Extract the [x, y] coordinate from the center of the cell holding the provided text.  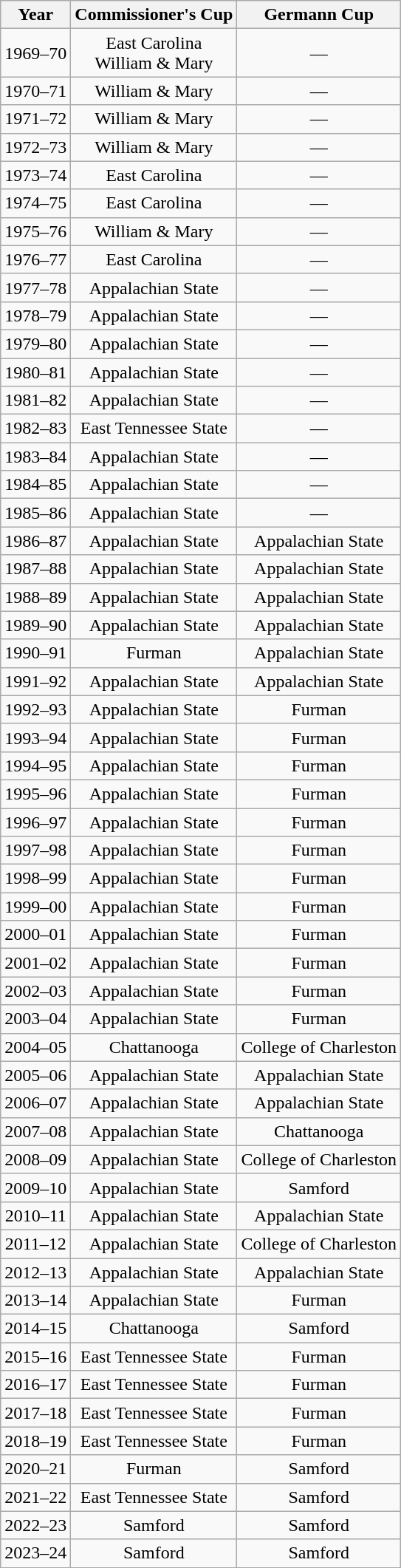
1974–75 [35, 203]
2023–24 [35, 1553]
1988–89 [35, 597]
2016–17 [35, 1385]
2014–15 [35, 1329]
1992–93 [35, 709]
1990–91 [35, 653]
2002–03 [35, 991]
2001–02 [35, 963]
1979–80 [35, 344]
2015–16 [35, 1357]
2018–19 [35, 1441]
1976–77 [35, 259]
2010–11 [35, 1216]
1980–81 [35, 372]
1981–82 [35, 400]
1970–71 [35, 91]
Germann Cup [319, 15]
2007–08 [35, 1131]
2021–22 [35, 1497]
1971–72 [35, 119]
1972–73 [35, 147]
1996–97 [35, 822]
2020–21 [35, 1469]
1999–00 [35, 907]
2006–07 [35, 1103]
2017–18 [35, 1413]
1984–85 [35, 485]
1982–83 [35, 429]
2000–01 [35, 935]
East CarolinaWilliam & Mary [154, 53]
2022–23 [35, 1525]
1978–79 [35, 316]
1991–92 [35, 681]
1969–70 [35, 53]
2012–13 [35, 1272]
2003–04 [35, 1019]
1977–78 [35, 287]
1987–88 [35, 569]
2005–06 [35, 1075]
1986–87 [35, 541]
1993–94 [35, 737]
Commissioner's Cup [154, 15]
2013–14 [35, 1301]
2004–05 [35, 1047]
1985–86 [35, 513]
1989–90 [35, 625]
2009–10 [35, 1187]
1995–96 [35, 794]
1998–99 [35, 879]
1973–74 [35, 175]
2008–09 [35, 1159]
1975–76 [35, 231]
1997–98 [35, 851]
1983–84 [35, 457]
1994–95 [35, 766]
2011–12 [35, 1244]
Year [35, 15]
